For the text-containing cell, return its midpoint in (x, y) coordinate format. 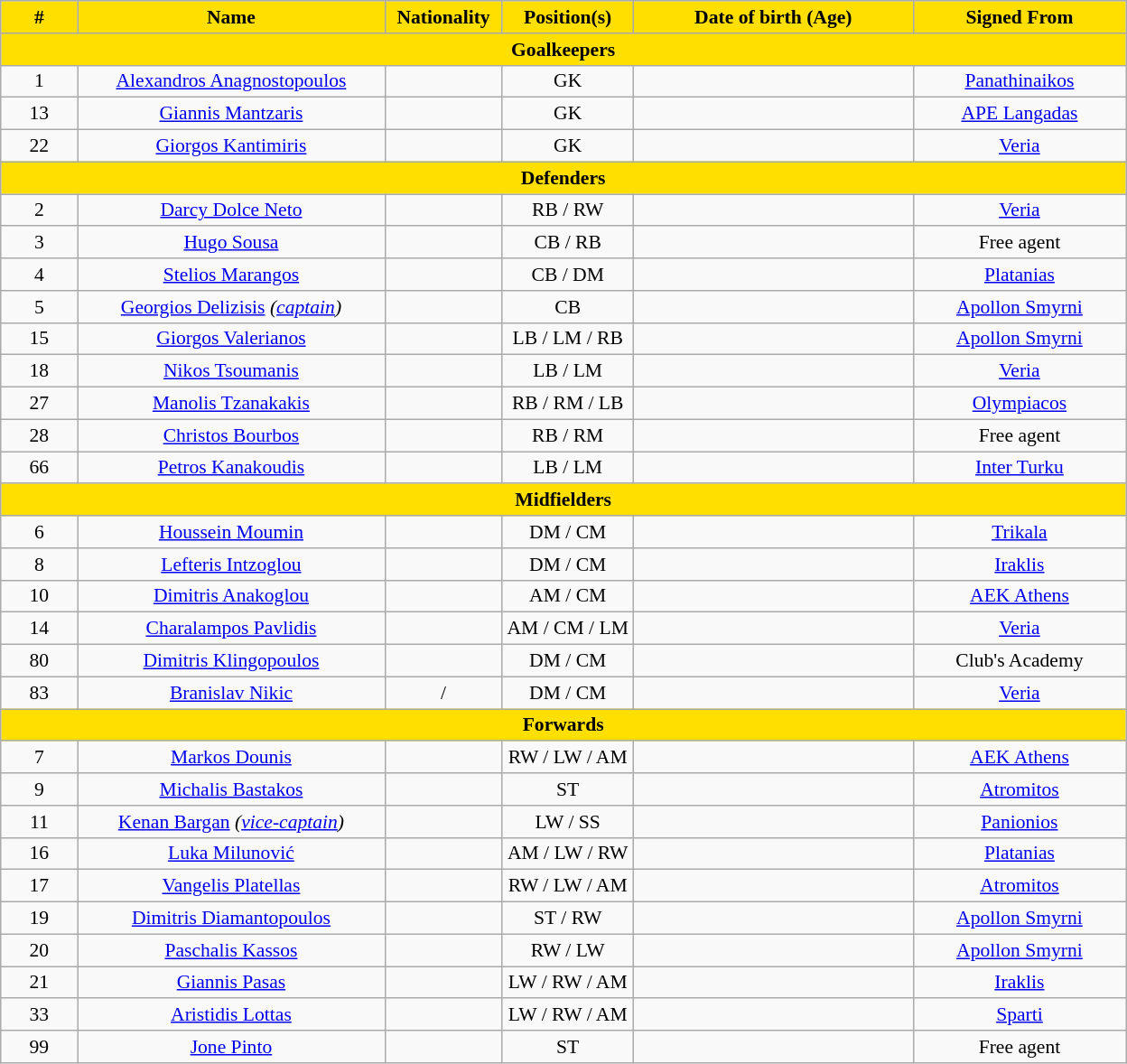
Hugo Sousa (231, 243)
99 (40, 1047)
RB / RM (567, 435)
21 (40, 983)
CB (567, 307)
3 (40, 243)
Goalkeepers (563, 50)
80 (40, 661)
10 (40, 596)
28 (40, 435)
20 (40, 950)
AM / CM / LM (567, 629)
Nikos Tsoumanis (231, 371)
Dimitris Klingopoulos (231, 661)
Dimitris Anakoglou (231, 596)
Alexandros Anagnostopoulos (231, 81)
17 (40, 886)
Club's Academy (1019, 661)
/ (443, 693)
ST / RW (567, 919)
CB / DM (567, 275)
Dimitris Diamantopoulos (231, 919)
AM / CM (567, 596)
Luka Milunović (231, 854)
RB / RM / LB (567, 404)
Sparti (1019, 1015)
2 (40, 210)
Nationality (443, 17)
Trikala (1019, 532)
Houssein Moumin (231, 532)
13 (40, 114)
Michalis Bastakos (231, 789)
Position(s) (567, 17)
Date of birth (Age) (773, 17)
8 (40, 565)
Aristidis Lottas (231, 1015)
Giannis Pasas (231, 983)
Defenders (563, 178)
Giorgos Valerianos (231, 339)
APE Langadas (1019, 114)
Jone Pinto (231, 1047)
Darcy Dolce Neto (231, 210)
Charalampos Pavlidis (231, 629)
LB / LM / RB (567, 339)
83 (40, 693)
Lefteris Intzoglou (231, 565)
Branislav Nikic (231, 693)
5 (40, 307)
# (40, 17)
Panionios (1019, 822)
Manolis Tzanakakis (231, 404)
6 (40, 532)
Midfielders (563, 500)
27 (40, 404)
Stelios Marangos (231, 275)
Giannis Mantzaris (231, 114)
Petros Kanakoudis (231, 468)
14 (40, 629)
LW / SS (567, 822)
Inter Turku (1019, 468)
66 (40, 468)
1 (40, 81)
15 (40, 339)
Christos Bourbos (231, 435)
Name (231, 17)
RW / LW (567, 950)
Markos Dounis (231, 758)
CB / RB (567, 243)
7 (40, 758)
Signed From (1019, 17)
33 (40, 1015)
Georgios Delizisis (captain) (231, 307)
Kenan Bargan (vice-captain) (231, 822)
Olympiacos (1019, 404)
AM / LW / RW (567, 854)
RB / RW (567, 210)
19 (40, 919)
18 (40, 371)
4 (40, 275)
Panathinaikos (1019, 81)
9 (40, 789)
Forwards (563, 725)
Paschalis Kassos (231, 950)
Vangelis Platellas (231, 886)
Giorgos Kantimiris (231, 146)
16 (40, 854)
22 (40, 146)
11 (40, 822)
